From the cell containing the given text, extract its center point as (X, Y) coordinate. 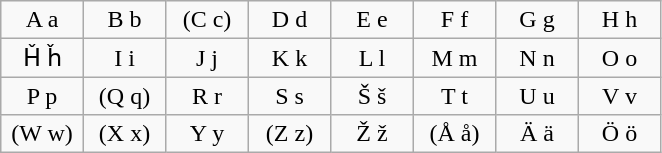
K k (289, 58)
U u (537, 96)
D d (289, 20)
P p (42, 96)
(C c) (207, 20)
(Å å) (454, 134)
Ȟ ȟ (42, 58)
J j (207, 58)
B b (124, 20)
(Z z) (289, 134)
A a (42, 20)
M m (454, 58)
Ž ž (372, 134)
N n (537, 58)
S s (289, 96)
O o (619, 58)
Š š (372, 96)
Ä ä (537, 134)
(X x) (124, 134)
H h (619, 20)
Y y (207, 134)
F f (454, 20)
I i (124, 58)
E e (372, 20)
G g (537, 20)
(W w) (42, 134)
L l (372, 58)
T t (454, 96)
Ö ö (619, 134)
R r (207, 96)
(Q q) (124, 96)
V v (619, 96)
